For the text-containing cell, return its midpoint in (X, Y) coordinate format. 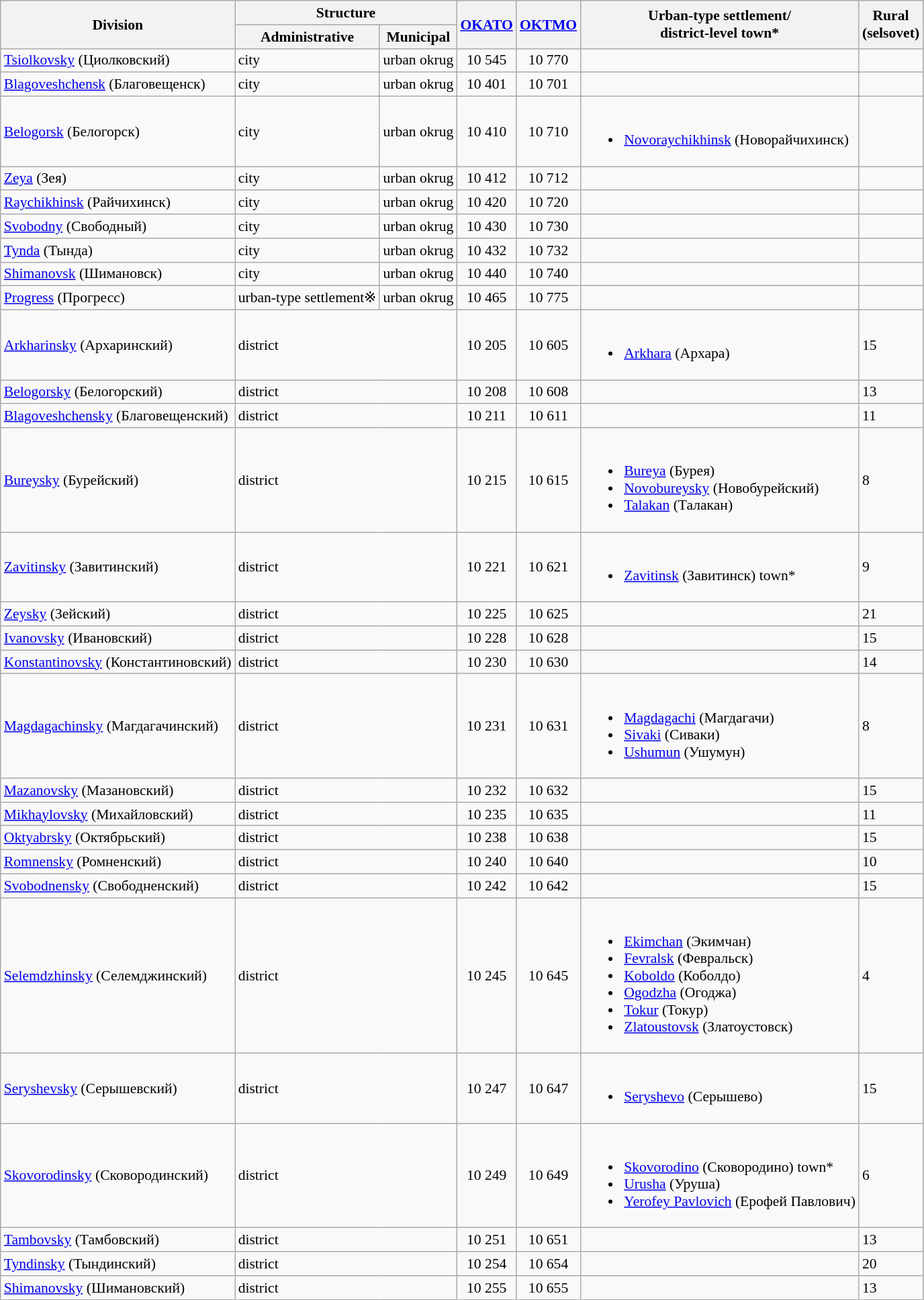
Zeya (Зея) (118, 179)
Tambovsky (Тамбовский) (118, 1240)
10 230 (486, 662)
Structure (346, 13)
Oktyabrsky (Октябрьский) (118, 838)
10 247 (486, 1088)
Skovorodino (Сковородино) town*Urusha (Уруша)Yerofey Pavlovich (Ерофей Павлович) (720, 1175)
10 440 (486, 274)
Blagoveshchensk (Благовещенск) (118, 85)
urban-type settlement※ (308, 298)
Bureysky (Бурейский) (118, 479)
10 740 (548, 274)
Arkhara (Архара) (720, 345)
Progress (Прогресс) (118, 298)
10 640 (548, 862)
Zeysky (Зейский) (118, 614)
10 228 (486, 638)
OKATO (486, 24)
10 712 (548, 179)
Belogorsky (Белогорский) (118, 392)
Magdagachinsky (Магдагачинский) (118, 727)
Mazanovsky (Мазановский) (118, 790)
Svobodny (Свободный) (118, 226)
Mikhaylovsky (Михайловский) (118, 815)
10 638 (548, 838)
10 628 (548, 638)
Konstantinovsky (Константиновский) (118, 662)
10 232 (486, 790)
10 655 (548, 1288)
10 412 (486, 179)
10 635 (548, 815)
Romnensky (Ромненский) (118, 862)
10 245 (486, 976)
10 238 (486, 838)
20 (890, 1264)
Ivanovsky (Ивановский) (118, 638)
10 465 (486, 298)
10 625 (548, 614)
10 605 (548, 345)
Administrative (308, 37)
10 240 (486, 862)
10 701 (548, 85)
Ekimchan (Экимчан)Fevralsk (Февральск)Koboldo (Коболдо)Ogodzha (Огоджа)Tokur (Токур)Zlatoustovsk (Златоустовск) (720, 976)
Rural(selsovet) (890, 24)
Tyndinsky (Тындинский) (118, 1264)
Tsiolkovsky (Циолковский) (118, 60)
10 730 (548, 226)
10 649 (548, 1175)
10 254 (486, 1264)
10 211 (486, 416)
10 225 (486, 614)
4 (890, 976)
10 647 (548, 1088)
Tynda (Тында) (118, 250)
Magdagachi (Магдагачи)Sivaki (Сиваки)Ushumun (Ушумун) (720, 727)
10 775 (548, 298)
9 (890, 567)
10 (890, 862)
10 208 (486, 392)
Raychikhinsk (Райчихинск) (118, 203)
10 251 (486, 1240)
10 215 (486, 479)
Shimanovsk (Шимановск) (118, 274)
10 249 (486, 1175)
10 710 (548, 132)
10 420 (486, 203)
Shimanovsky (Шимановский) (118, 1288)
Municipal (418, 37)
10 654 (548, 1264)
10 608 (548, 392)
10 630 (548, 662)
10 642 (548, 886)
10 545 (486, 60)
OKTMO (548, 24)
Seryshevo (Серышево) (720, 1088)
Seryshevsky (Серышевский) (118, 1088)
10 611 (548, 416)
Urban-type settlement/district-level town* (720, 24)
Arkharinsky (Архаринский) (118, 345)
Zavitinsk (Завитинск) town* (720, 567)
Blagoveshchensky (Благовещенский) (118, 416)
6 (890, 1175)
Division (118, 24)
10 231 (486, 727)
10 205 (486, 345)
10 632 (548, 790)
14 (890, 662)
Selemdzhinsky (Селемджинский) (118, 976)
10 770 (548, 60)
10 631 (548, 727)
10 432 (486, 250)
10 615 (548, 479)
10 221 (486, 567)
10 651 (548, 1240)
10 401 (486, 85)
10 720 (548, 203)
10 235 (486, 815)
10 410 (486, 132)
10 645 (548, 976)
10 621 (548, 567)
10 430 (486, 226)
Svobodnensky (Свободненский) (118, 886)
10 732 (548, 250)
Bureya (Бурея)Novobureysky (Новобурейский)Talakan (Талакан) (720, 479)
10 242 (486, 886)
10 255 (486, 1288)
Novoraychikhinsk (Новорайчихинск) (720, 132)
Zavitinsky (Завитинский) (118, 567)
21 (890, 614)
Skovorodinsky (Сковородинский) (118, 1175)
Belogorsk (Белогорск) (118, 132)
